Locate the cell with the specified text and output its (X, Y) center coordinate. 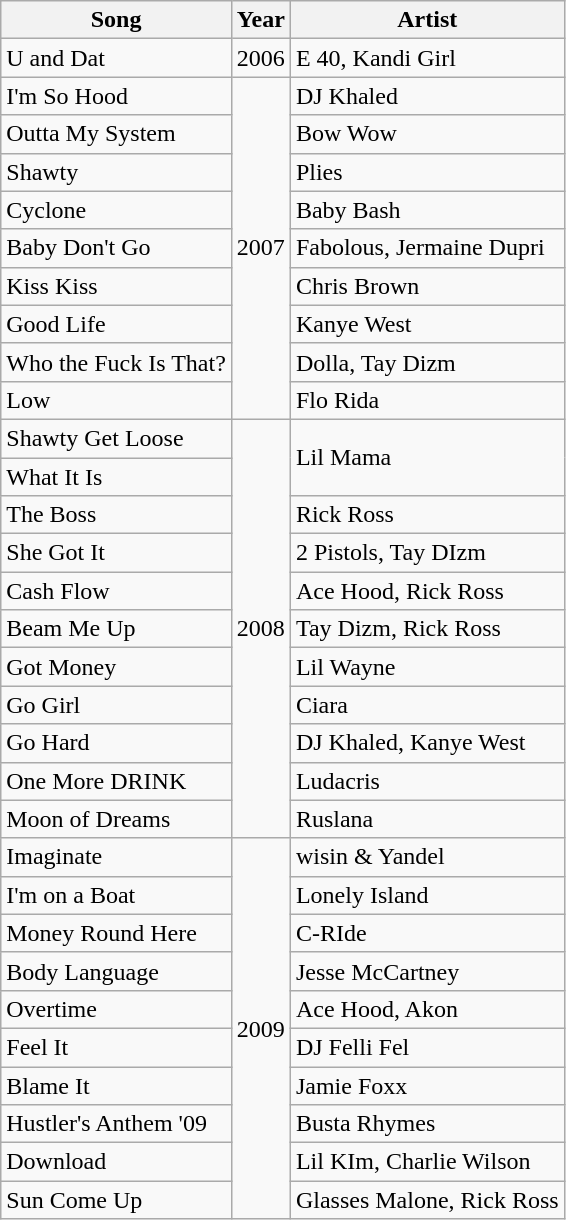
C-RIde (427, 933)
Song (116, 20)
Ace Hood, Akon (427, 1009)
Ciara (427, 705)
2007 (260, 248)
Sun Come Up (116, 1200)
Lil Mama (427, 457)
Lil Wayne (427, 667)
Blame It (116, 1085)
DJ Khaled, Kanye West (427, 743)
Outta My System (116, 134)
Money Round Here (116, 933)
Lil KIm, Charlie Wilson (427, 1162)
Lonely Island (427, 895)
Bow Wow (427, 134)
She Got It (116, 553)
Fabolous, Jermaine Dupri (427, 248)
Year (260, 20)
Who the Fuck Is That? (116, 362)
Got Money (116, 667)
Ruslana (427, 819)
E 40, Kandi Girl (427, 58)
Feel It (116, 1047)
Busta Rhymes (427, 1124)
Tay Dizm, Rick Ross (427, 629)
2009 (260, 1028)
Cyclone (116, 210)
DJ Felli Fel (427, 1047)
Chris Brown (427, 286)
Jesse McCartney (427, 971)
Glasses Malone, Rick Ross (427, 1200)
DJ Khaled (427, 96)
Baby Don't Go (116, 248)
Body Language (116, 971)
Shawty (116, 172)
Overtime (116, 1009)
Ace Hood, Rick Ross (427, 591)
I'm on a Boat (116, 895)
Cash Flow (116, 591)
I'm So Hood (116, 96)
What It Is (116, 477)
Dolla, Tay Dizm (427, 362)
Go Hard (116, 743)
Beam Me Up (116, 629)
Baby Bash (427, 210)
Artist (427, 20)
wisin & Yandel (427, 857)
2006 (260, 58)
Low (116, 400)
Download (116, 1162)
U and Dat (116, 58)
Kiss Kiss (116, 286)
Flo Rida (427, 400)
Shawty Get Loose (116, 438)
Moon of Dreams (116, 819)
Imaginate (116, 857)
Ludacris (427, 781)
Go Girl (116, 705)
Hustler's Anthem '09 (116, 1124)
2008 (260, 628)
Jamie Foxx (427, 1085)
Good Life (116, 324)
Rick Ross (427, 515)
Kanye West (427, 324)
One More DRINK (116, 781)
The Boss (116, 515)
2 Pistols, Tay DIzm (427, 553)
Plies (427, 172)
